Determine the (x, y) coordinate at the center of the cell enclosing the given text.  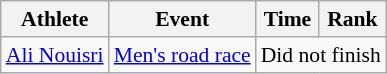
Did not finish (321, 55)
Time (288, 19)
Event (182, 19)
Ali Nouisri (55, 55)
Rank (352, 19)
Men's road race (182, 55)
Athlete (55, 19)
